Extract the [X, Y] coordinate from the center of the cell holding the provided text.  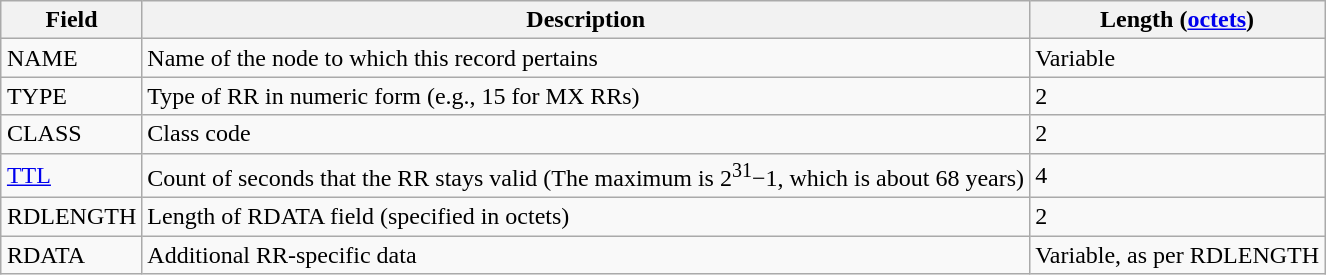
RDLENGTH [71, 217]
CLASS [71, 134]
NAME [71, 58]
Class code [586, 134]
TYPE [71, 96]
4 [1178, 176]
RDATA [71, 255]
Length (octets) [1178, 20]
Type of RR in numeric form (e.g., 15 for MX RRs) [586, 96]
Variable [1178, 58]
Description [586, 20]
Additional RR-specific data [586, 255]
Name of the node to which this record pertains [586, 58]
Variable, as per RDLENGTH [1178, 255]
TTL [71, 176]
Length of RDATA field (specified in octets) [586, 217]
Count of seconds that the RR stays valid (The maximum is 231−1, which is about 68 years) [586, 176]
Field [71, 20]
